From the cell containing the given text, extract its center point as (X, Y) coordinate. 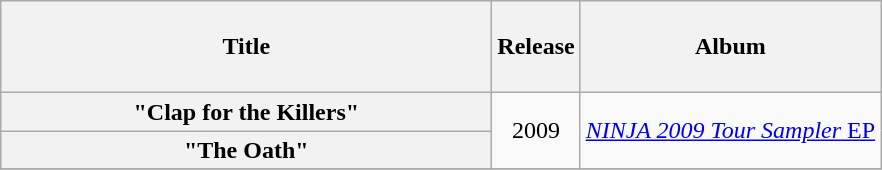
"Clap for the Killers" (246, 112)
NINJA 2009 Tour Sampler EP (730, 131)
2009 (536, 131)
"The Oath" (246, 150)
Release (536, 47)
Title (246, 47)
Album (730, 47)
